Pinpoint the cell where the given text exists, returning its (X, Y) midpoint coordinate. 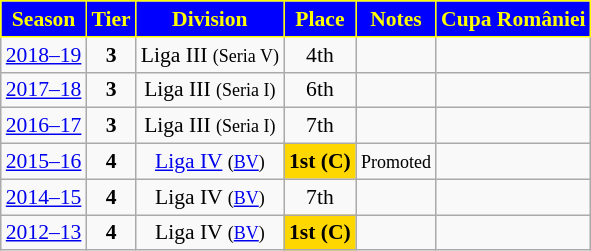
Tier (110, 19)
Promoted (396, 162)
2016–17 (44, 126)
2017–18 (44, 90)
Division (210, 19)
2012–13 (44, 233)
4th (320, 55)
2015–16 (44, 162)
Cupa României (514, 19)
Season (44, 19)
Notes (396, 19)
2014–15 (44, 197)
2018–19 (44, 55)
Place (320, 19)
6th (320, 90)
Liga III (Seria V) (210, 55)
